Capture the cell that displays the provided text and extract its (x, y) central coordinate. 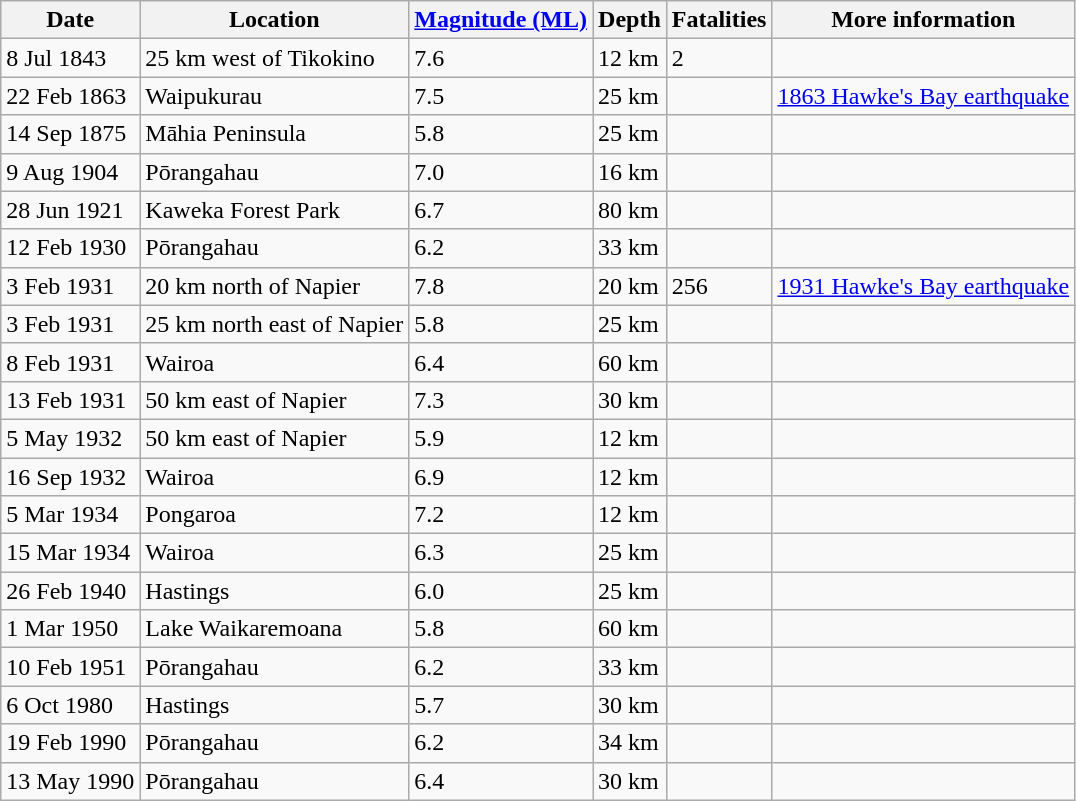
25 km west of Tikokino (274, 58)
6.9 (501, 477)
80 km (630, 210)
Waipukurau (274, 96)
5 Mar 1934 (70, 515)
15 Mar 1934 (70, 553)
10 Feb 1951 (70, 667)
1931 Hawke's Bay earthquake (924, 286)
Kaweka Forest Park (274, 210)
9 Aug 1904 (70, 172)
16 Sep 1932 (70, 477)
2 (719, 58)
12 Feb 1930 (70, 248)
6.7 (501, 210)
13 May 1990 (70, 781)
256 (719, 286)
6 Oct 1980 (70, 705)
7.0 (501, 172)
22 Feb 1863 (70, 96)
28 Jun 1921 (70, 210)
Lake Waikaremoana (274, 629)
7.5 (501, 96)
Location (274, 20)
26 Feb 1940 (70, 591)
5.9 (501, 438)
6.0 (501, 591)
5 May 1932 (70, 438)
19 Feb 1990 (70, 743)
13 Feb 1931 (70, 400)
20 km (630, 286)
7.3 (501, 400)
8 Jul 1843 (70, 58)
7.8 (501, 286)
Magnitude (ML) (501, 20)
8 Feb 1931 (70, 362)
More information (924, 20)
34 km (630, 743)
1 Mar 1950 (70, 629)
Māhia Peninsula (274, 134)
7.2 (501, 515)
20 km north of Napier (274, 286)
14 Sep 1875 (70, 134)
Fatalities (719, 20)
16 km (630, 172)
6.3 (501, 553)
Pongaroa (274, 515)
Depth (630, 20)
7.6 (501, 58)
1863 Hawke's Bay earthquake (924, 96)
Date (70, 20)
25 km north east of Napier (274, 324)
5.7 (501, 705)
